Search for the cell housing the specified text and yield its (x, y) center coordinate. 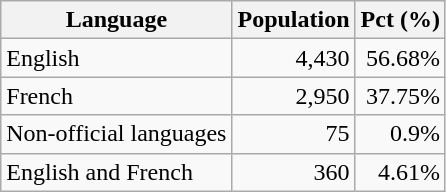
4,430 (294, 58)
French (116, 96)
Language (116, 20)
0.9% (400, 134)
4.61% (400, 172)
75 (294, 134)
Pct (%) (400, 20)
2,950 (294, 96)
Non-official languages (116, 134)
360 (294, 172)
Population (294, 20)
English and French (116, 172)
37.75% (400, 96)
English (116, 58)
56.68% (400, 58)
